Find where the given text appears and provide that cell's center as [X, Y] coordinate. 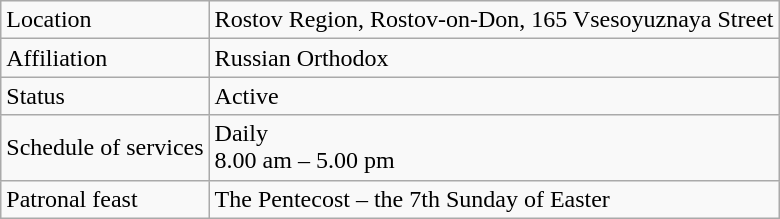
Russian Orthodox [494, 58]
Location [105, 20]
The Pentecost – the 7th Sunday of Easter [494, 199]
Schedule of services [105, 148]
Patronal feast [105, 199]
Active [494, 96]
Daily8.00 am – 5.00 pm [494, 148]
Status [105, 96]
Rostov Region, Rostov-on-Don, 165 Vsesoyuznaya Street [494, 20]
Affiliation [105, 58]
